Pinpoint the cell where the given text exists, returning its [x, y] midpoint coordinate. 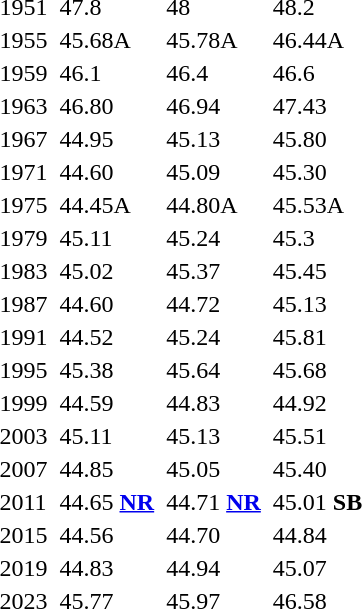
44.80A [214, 205]
45.68A [107, 40]
45.09 [214, 172]
44.65 NR [107, 502]
45.38 [107, 370]
45.02 [107, 271]
46.94 [214, 106]
46.4 [214, 73]
45.78A [214, 40]
44.52 [107, 337]
45.64 [214, 370]
45.37 [214, 271]
46.80 [107, 106]
45.05 [214, 469]
44.95 [107, 139]
44.59 [107, 403]
44.56 [107, 535]
44.94 [214, 568]
46.1 [107, 73]
44.70 [214, 535]
44.85 [107, 469]
44.71 NR [214, 502]
44.45A [107, 205]
44.72 [214, 304]
